Find where the given text appears and provide that cell's center as (X, Y) coordinate. 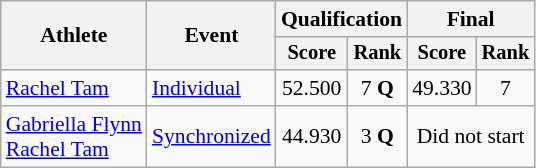
3 Q (378, 136)
Gabriella FlynnRachel Tam (74, 136)
44.930 (312, 136)
49.330 (442, 88)
Did not start (470, 136)
Rachel Tam (74, 88)
Synchronized (212, 136)
52.500 (312, 88)
Individual (212, 88)
Event (212, 36)
Qualification (342, 19)
7 Q (378, 88)
Final (470, 19)
7 (506, 88)
Athlete (74, 36)
